For the text-containing cell, return its midpoint in (x, y) coordinate format. 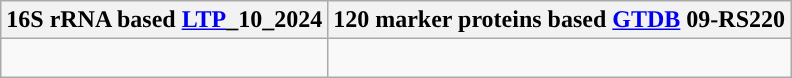
16S rRNA based LTP_10_2024 (164, 20)
120 marker proteins based GTDB 09-RS220 (560, 20)
